For the text-containing cell, return its midpoint in (x, y) coordinate format. 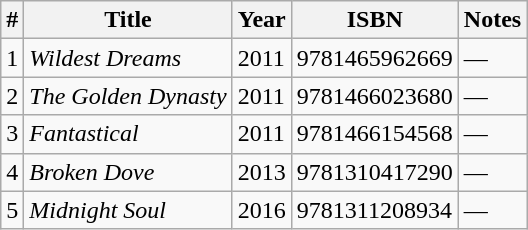
4 (12, 172)
Wildest Dreams (128, 58)
Title (128, 20)
9781466023680 (374, 96)
2016 (262, 210)
Year (262, 20)
1 (12, 58)
The Golden Dynasty (128, 96)
Fantastical (128, 134)
5 (12, 210)
2013 (262, 172)
9781311208934 (374, 210)
Notes (492, 20)
9781466154568 (374, 134)
Broken Dove (128, 172)
3 (12, 134)
9781465962669 (374, 58)
Midnight Soul (128, 210)
# (12, 20)
2 (12, 96)
ISBN (374, 20)
9781310417290 (374, 172)
